Extract the [x, y] coordinate from the center of the cell holding the provided text.  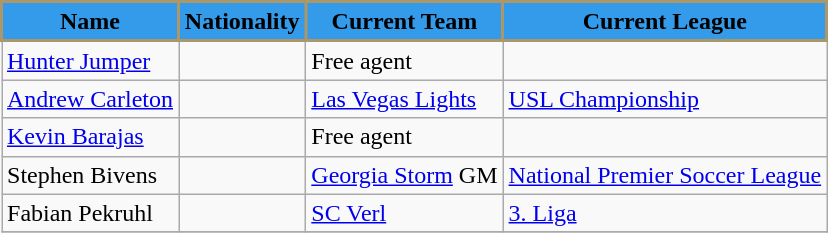
National Premier Soccer League [665, 175]
Fabian Pekruhl [90, 213]
Andrew Carleton [90, 99]
3. Liga [665, 213]
Stephen Bivens [90, 175]
Current Team [404, 22]
Georgia Storm GM [404, 175]
Name [90, 22]
Nationality [242, 22]
Current League [665, 22]
SC Verl [404, 213]
Hunter Jumper [90, 60]
USL Championship [665, 99]
Kevin Barajas [90, 137]
Las Vegas Lights [404, 99]
